Return the (x, y) coordinate for the center point of the cell that contains the specified text.  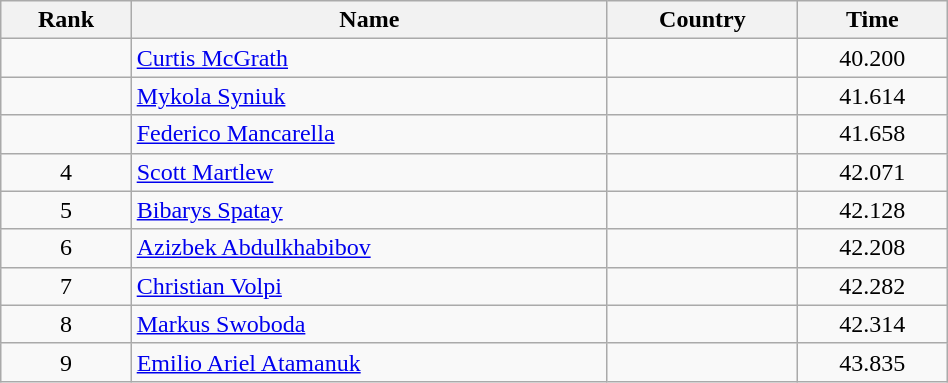
Bibarys Spatay (369, 210)
4 (66, 172)
Scott Martlew (369, 172)
Azizbek Abdulkhabibov (369, 248)
9 (66, 362)
6 (66, 248)
Curtis McGrath (369, 58)
42.314 (872, 324)
Markus Swoboda (369, 324)
41.614 (872, 96)
Christian Volpi (369, 286)
42.208 (872, 248)
42.128 (872, 210)
8 (66, 324)
Country (702, 20)
Emilio Ariel Atamanuk (369, 362)
7 (66, 286)
Federico Mancarella (369, 134)
40.200 (872, 58)
Name (369, 20)
43.835 (872, 362)
Rank (66, 20)
Time (872, 20)
41.658 (872, 134)
Mykola Syniuk (369, 96)
5 (66, 210)
42.071 (872, 172)
42.282 (872, 286)
